Capture the cell that displays the provided text and extract its [X, Y] central coordinate. 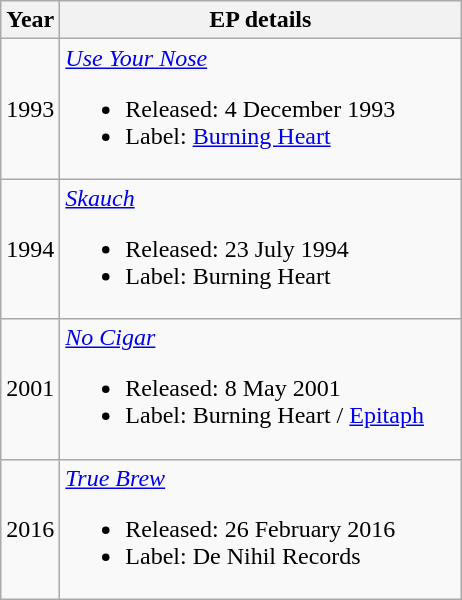
2016 [30, 529]
EP details [260, 20]
1993 [30, 109]
No CigarReleased: 8 May 2001Label: Burning Heart / Epitaph [260, 389]
Year [30, 20]
Use Your NoseReleased: 4 December 1993Label: Burning Heart [260, 109]
2001 [30, 389]
SkauchReleased: 23 July 1994Label: Burning Heart [260, 249]
True BrewReleased: 26 February 2016Label: De Nihil Records [260, 529]
1994 [30, 249]
